For the text-containing cell, return its midpoint in [X, Y] coordinate format. 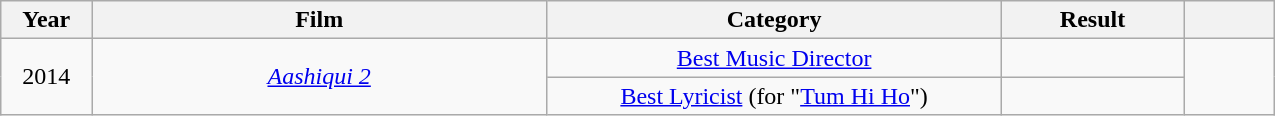
Category [774, 20]
Best Lyricist (for "Tum Hi Ho") [774, 96]
Best Music Director [774, 58]
2014 [46, 77]
Year [46, 20]
Result [1093, 20]
Film [320, 20]
Aashiqui 2 [320, 77]
